Identify which cell holds the provided text, then report its [X, Y] central coordinate. 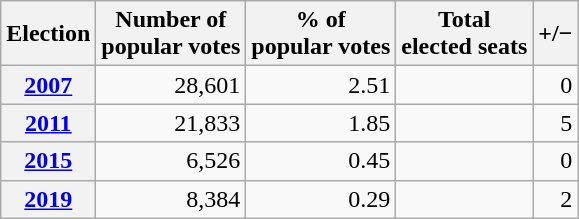
2011 [48, 123]
+/− [556, 34]
Totalelected seats [464, 34]
Number ofpopular votes [171, 34]
21,833 [171, 123]
2 [556, 199]
0.45 [321, 161]
5 [556, 123]
6,526 [171, 161]
2019 [48, 199]
2015 [48, 161]
0.29 [321, 199]
% ofpopular votes [321, 34]
1.85 [321, 123]
2007 [48, 85]
2.51 [321, 85]
Election [48, 34]
28,601 [171, 85]
8,384 [171, 199]
